Capture the cell that displays the provided text and extract its [X, Y] central coordinate. 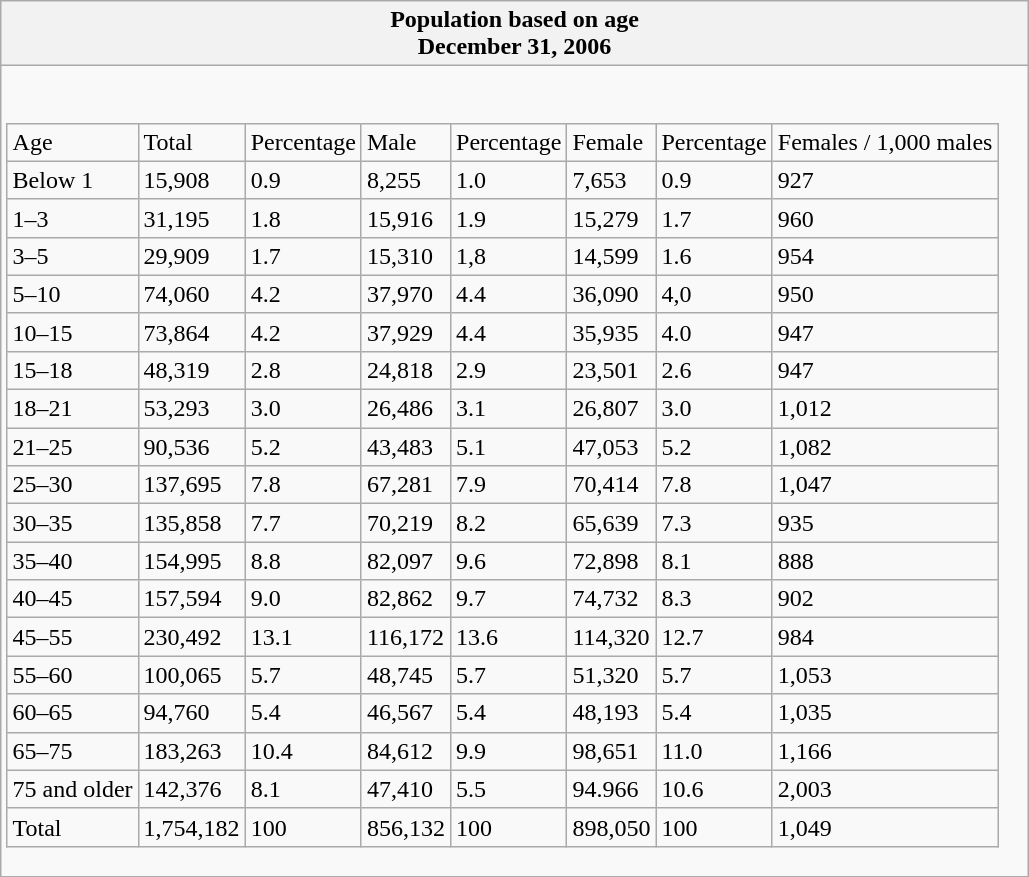
55–60 [72, 675]
21–25 [72, 447]
1–3 [72, 218]
898,050 [612, 827]
1,082 [885, 447]
15–18 [72, 370]
53,293 [192, 409]
Population based on ageDecember 31, 2006 [515, 34]
3–5 [72, 256]
1,012 [885, 409]
75 and older [72, 789]
7.9 [509, 485]
950 [885, 294]
82,097 [406, 561]
45–55 [72, 637]
7,653 [612, 180]
72,898 [612, 561]
70,414 [612, 485]
26,486 [406, 409]
67,281 [406, 485]
5.5 [509, 789]
1.0 [509, 180]
25–30 [72, 485]
70,219 [406, 523]
73,864 [192, 332]
1,035 [885, 713]
Females / 1,000 males [885, 142]
30–35 [72, 523]
8.3 [714, 599]
7.7 [303, 523]
1,754,182 [192, 827]
47,410 [406, 789]
2,003 [885, 789]
157,594 [192, 599]
9.0 [303, 599]
8,255 [406, 180]
37,929 [406, 332]
1,053 [885, 675]
135,858 [192, 523]
Age [72, 142]
3.1 [509, 409]
2.8 [303, 370]
4.0 [714, 332]
10.4 [303, 751]
1,166 [885, 751]
856,132 [406, 827]
1.9 [509, 218]
26,807 [612, 409]
18–21 [72, 409]
24,818 [406, 370]
9.7 [509, 599]
935 [885, 523]
46,567 [406, 713]
1.6 [714, 256]
48,745 [406, 675]
2.9 [509, 370]
74,732 [612, 599]
Female [612, 142]
114,320 [612, 637]
35,935 [612, 332]
5.1 [509, 447]
37,970 [406, 294]
65,639 [612, 523]
1,8 [509, 256]
23,501 [612, 370]
142,376 [192, 789]
183,263 [192, 751]
9.6 [509, 561]
36,090 [612, 294]
13.6 [509, 637]
13.1 [303, 637]
10.6 [714, 789]
1.8 [303, 218]
902 [885, 599]
8.8 [303, 561]
100,065 [192, 675]
65–75 [72, 751]
888 [885, 561]
14,599 [612, 256]
Male [406, 142]
15,908 [192, 180]
15,916 [406, 218]
84,612 [406, 751]
60–65 [72, 713]
35–40 [72, 561]
154,995 [192, 561]
15,279 [612, 218]
98,651 [612, 751]
10–15 [72, 332]
230,492 [192, 637]
40–45 [72, 599]
2.6 [714, 370]
1,047 [885, 485]
927 [885, 180]
47,053 [612, 447]
984 [885, 637]
90,536 [192, 447]
31,195 [192, 218]
43,483 [406, 447]
9.9 [509, 751]
29,909 [192, 256]
48,193 [612, 713]
137,695 [192, 485]
116,172 [406, 637]
960 [885, 218]
94.966 [612, 789]
8.2 [509, 523]
4,0 [714, 294]
15,310 [406, 256]
954 [885, 256]
82,862 [406, 599]
94,760 [192, 713]
48,319 [192, 370]
12.7 [714, 637]
7.3 [714, 523]
51,320 [612, 675]
1,049 [885, 827]
5–10 [72, 294]
74,060 [192, 294]
Below 1 [72, 180]
11.0 [714, 751]
